Find where the given text appears and provide that cell's center as [X, Y] coordinate. 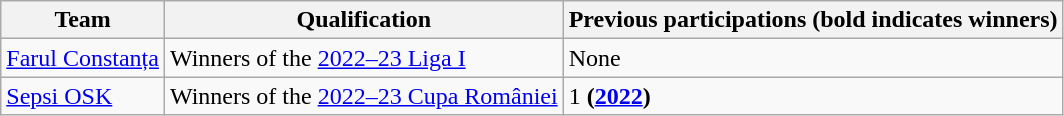
Farul Constanța [83, 58]
Qualification [364, 20]
None [813, 58]
Sepsi OSK [83, 96]
Winners of the 2022–23 Cupa României [364, 96]
Winners of the 2022–23 Liga I [364, 58]
1 (2022) [813, 96]
Team [83, 20]
Previous participations (bold indicates winners) [813, 20]
